Find where the given text appears and provide that cell's center as [X, Y] coordinate. 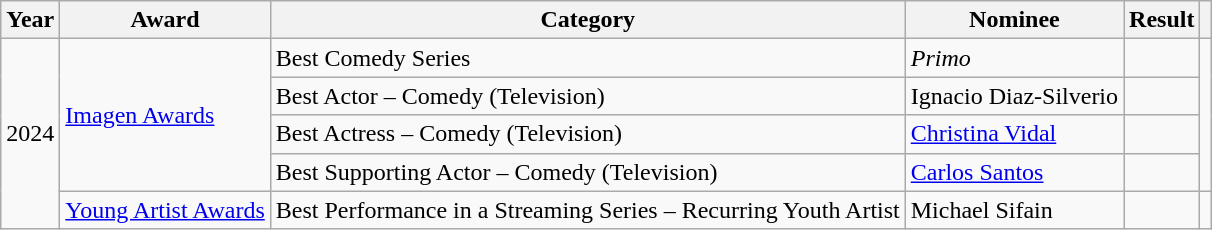
Carlos Santos [1014, 172]
Young Artist Awards [165, 210]
Best Performance in a Streaming Series – Recurring Youth Artist [588, 210]
Best Supporting Actor – Comedy (Television) [588, 172]
2024 [30, 134]
Michael Sifain [1014, 210]
Best Actor – Comedy (Television) [588, 96]
Nominee [1014, 20]
Best Actress – Comedy (Television) [588, 134]
Christina Vidal [1014, 134]
Award [165, 20]
Year [30, 20]
Category [588, 20]
Best Comedy Series [588, 58]
Result [1162, 20]
Ignacio Diaz-Silverio [1014, 96]
Imagen Awards [165, 115]
Primo [1014, 58]
